Provide the [x, y] coordinate of the cell's center where the given text is located.  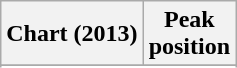
Chart (2013) [72, 34]
Peak position [189, 34]
